Provide the [X, Y] coordinate of the cell's center where the given text is located.  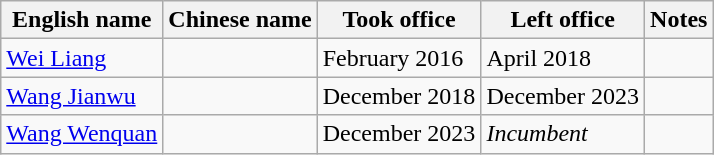
February 2016 [399, 58]
Left office [563, 20]
Chinese name [240, 20]
Incumbent [563, 134]
Wang Jianwu [82, 96]
English name [82, 20]
Notes [679, 20]
December 2018 [399, 96]
April 2018 [563, 58]
Wang Wenquan [82, 134]
Took office [399, 20]
Wei Liang [82, 58]
